Search for the cell housing the specified text and yield its [x, y] center coordinate. 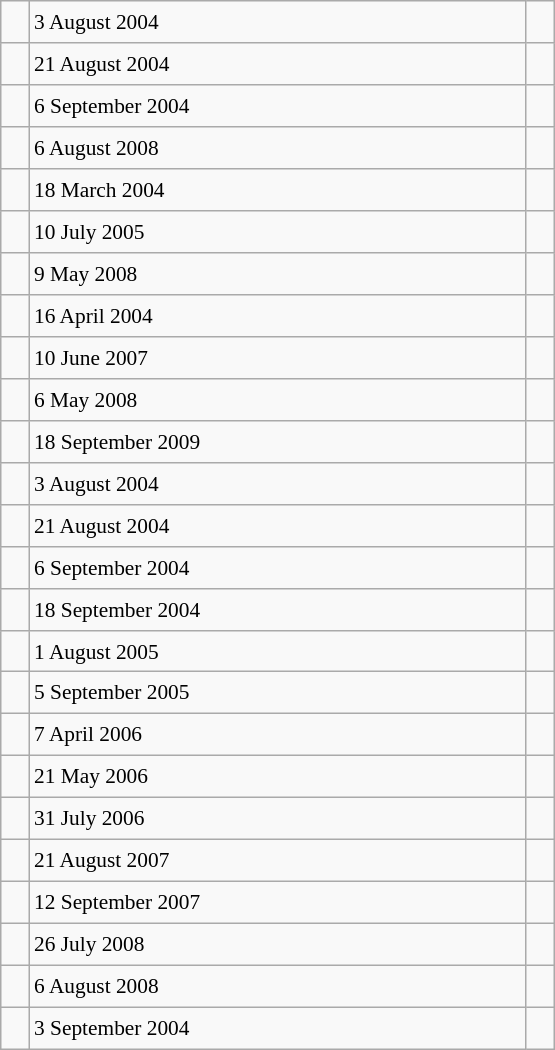
26 July 2008 [278, 945]
21 August 2007 [278, 861]
31 July 2006 [278, 819]
7 April 2006 [278, 735]
6 May 2008 [278, 399]
18 September 2009 [278, 441]
18 March 2004 [278, 190]
9 May 2008 [278, 274]
21 May 2006 [278, 777]
10 July 2005 [278, 232]
3 September 2004 [278, 1028]
12 September 2007 [278, 903]
5 September 2005 [278, 693]
18 September 2004 [278, 609]
10 June 2007 [278, 358]
16 April 2004 [278, 316]
1 August 2005 [278, 651]
